Find where the given text appears and provide that cell's center as [x, y] coordinate. 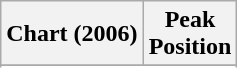
Chart (2006) [72, 34]
PeakPosition [190, 34]
